Detect which cell encompasses the target text, then output its (x, y) center coordinate. 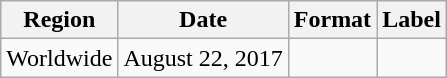
Region (60, 20)
August 22, 2017 (203, 58)
Date (203, 20)
Label (412, 20)
Worldwide (60, 58)
Format (332, 20)
